Scan for the cell matching the given text and deliver its (x, y) coordinate at center. 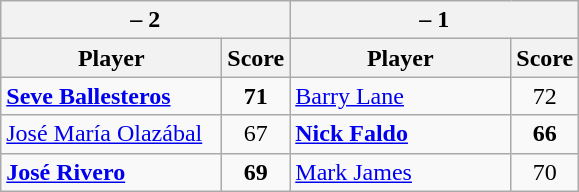
– 2 (146, 20)
70 (545, 172)
69 (256, 172)
72 (545, 96)
Nick Faldo (400, 134)
66 (545, 134)
71 (256, 96)
José Rivero (112, 172)
Mark James (400, 172)
Barry Lane (400, 96)
Seve Ballesteros (112, 96)
67 (256, 134)
José María Olazábal (112, 134)
– 1 (434, 20)
